Pinpoint the cell where the given text exists, returning its (X, Y) midpoint coordinate. 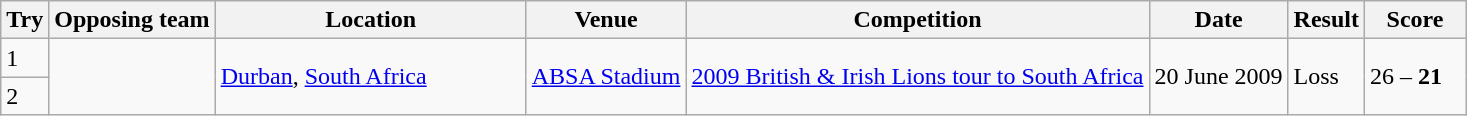
Venue (606, 20)
1 (25, 58)
Opposing team (132, 20)
20 June 2009 (1218, 77)
2009 British & Irish Lions tour to South Africa (918, 77)
Durban, South Africa (370, 77)
Loss (1326, 77)
26 – 21 (1414, 77)
Competition (918, 20)
ABSA Stadium (606, 77)
Score (1414, 20)
2 (25, 96)
Location (370, 20)
Result (1326, 20)
Try (25, 20)
Date (1218, 20)
